Capture the cell that displays the provided text and extract its [X, Y] central coordinate. 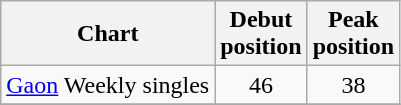
46 [261, 85]
Gaon Weekly singles [108, 85]
Peak position [353, 34]
Chart [108, 34]
Debut position [261, 34]
38 [353, 85]
